Pinpoint the cell where the given text exists, returning its [X, Y] midpoint coordinate. 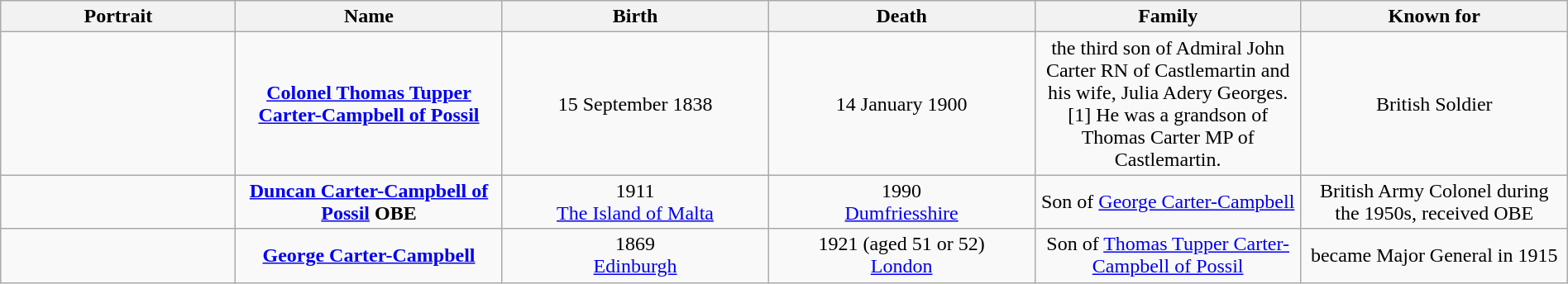
Name [369, 17]
1921 (aged 51 or 52)London [901, 256]
15 September 1838 [635, 104]
Birth [635, 17]
the third son of Admiral John Carter RN of Castlemartin and his wife, Julia Adery Georges.[1] He was a grandson of Thomas Carter MP of Castlemartin. [1168, 104]
Death [901, 17]
1911The Island of Malta [635, 201]
Colonel Thomas Tupper Carter-Campbell of Possil [369, 104]
Portrait [118, 17]
Duncan Carter-Campbell of Possil OBE [369, 201]
Family [1168, 17]
Son of Thomas Tupper Carter-Campbell of Possil [1168, 256]
became Major General in 1915 [1434, 256]
British Soldier [1434, 104]
14 January 1900 [901, 104]
Known for [1434, 17]
British Army Colonel during the 1950s, received OBE [1434, 201]
Son of George Carter-Campbell [1168, 201]
1990Dumfriesshire [901, 201]
1869Edinburgh [635, 256]
George Carter-Campbell [369, 256]
